Locate the cell with the specified text and output its (X, Y) center coordinate. 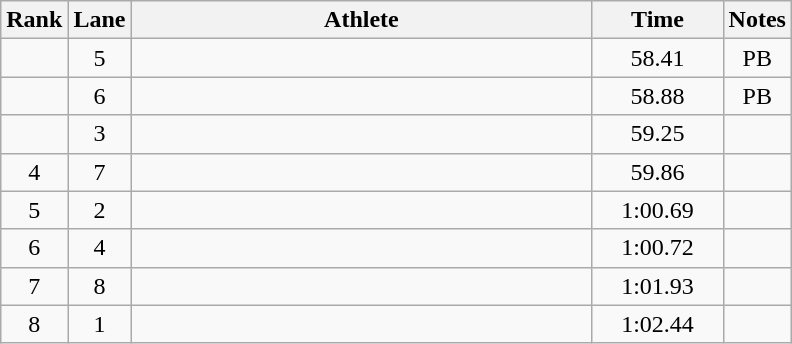
1:00.72 (658, 248)
1:02.44 (658, 324)
Lane (100, 20)
3 (100, 134)
Time (658, 20)
2 (100, 210)
1:01.93 (658, 286)
1 (100, 324)
58.41 (658, 58)
59.86 (658, 172)
58.88 (658, 96)
59.25 (658, 134)
Notes (757, 20)
Rank (34, 20)
1:00.69 (658, 210)
Athlete (362, 20)
